Provide the [x, y] coordinate of the cell's center where the given text is located.  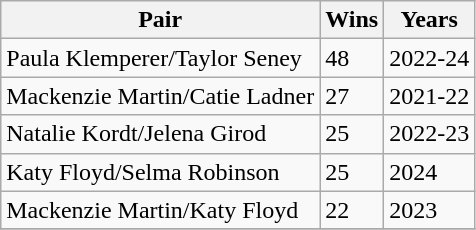
Paula Klemperer/Taylor Seney [160, 58]
Katy Floyd/Selma Robinson [160, 172]
Wins [352, 20]
48 [352, 58]
2022-24 [430, 58]
Natalie Kordt/Jelena Girod [160, 134]
22 [352, 210]
Pair [160, 20]
2022-23 [430, 134]
2024 [430, 172]
2023 [430, 210]
2021-22 [430, 96]
Mackenzie Martin/Catie Ladner [160, 96]
Years [430, 20]
27 [352, 96]
Mackenzie Martin/Katy Floyd [160, 210]
